Pinpoint the cell where the given text exists, returning its [x, y] midpoint coordinate. 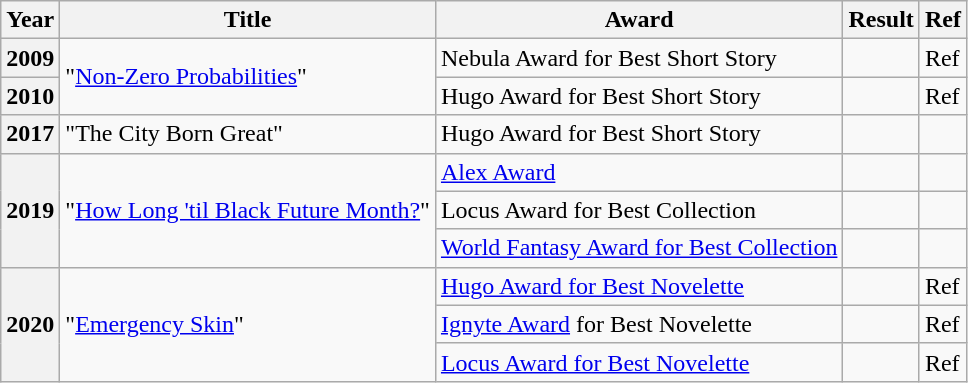
"Emergency Skin" [248, 324]
2020 [30, 324]
Hugo Award for Best Novelette [639, 286]
Award [639, 20]
2017 [30, 134]
Year [30, 20]
"Non-Zero Probabilities" [248, 77]
Result [881, 20]
Locus Award for Best Novelette [639, 362]
Nebula Award for Best Short Story [639, 58]
World Fantasy Award for Best Collection [639, 248]
2009 [30, 58]
Locus Award for Best Collection [639, 210]
Alex Award [639, 172]
Ignyte Award for Best Novelette [639, 324]
"The City Born Great" [248, 134]
2019 [30, 210]
"How Long 'til Black Future Month?" [248, 210]
Title [248, 20]
2010 [30, 96]
